Determine the (x, y) coordinate at the center of the cell enclosing the given text.  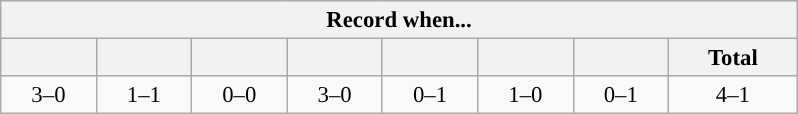
1–0 (526, 95)
1–1 (144, 95)
4–1 (732, 95)
Total (732, 58)
0–0 (240, 95)
Record when... (399, 20)
